Find where the given text appears and provide that cell's center as [X, Y] coordinate. 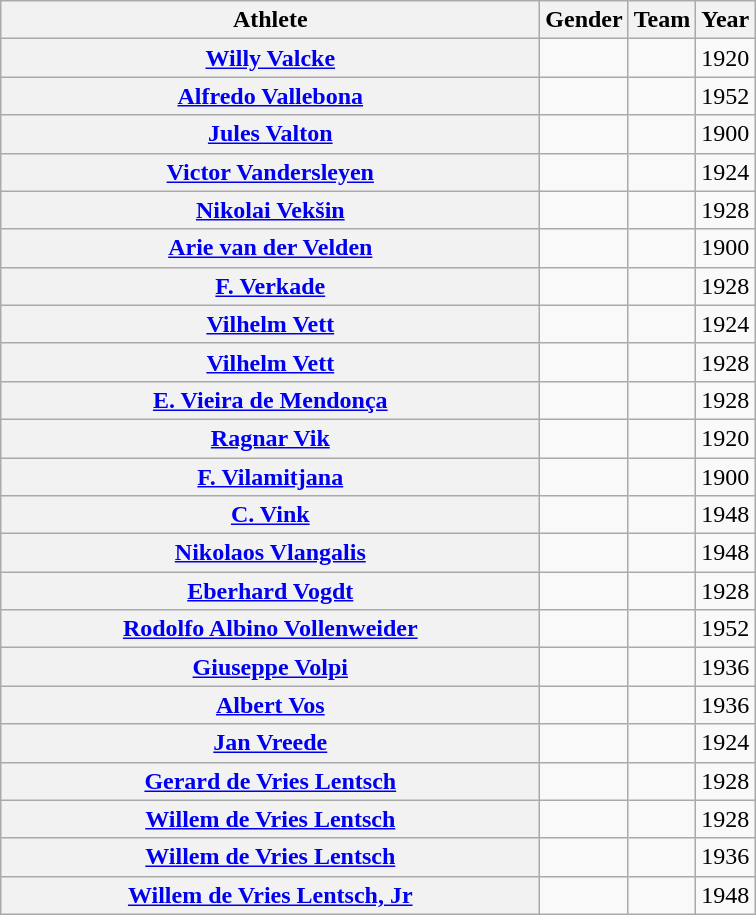
Willem de Vries Lentsch, Jr [270, 895]
Team [662, 20]
Jan Vreede [270, 743]
E. Vieira de Mendonça [270, 400]
Alfredo Vallebona [270, 96]
Arie van der Velden [270, 248]
Rodolfo Albino Vollenweider [270, 629]
Giuseppe Volpi [270, 667]
Gender [584, 20]
Year [726, 20]
F. Verkade [270, 286]
Nikolaos Vlangalis [270, 553]
Eberhard Vogdt [270, 591]
C. Vink [270, 515]
Gerard de Vries Lentsch [270, 781]
Nikolai Vekšin [270, 210]
Athlete [270, 20]
Victor Vandersleyen [270, 172]
Jules Valton [270, 134]
Willy Valcke [270, 58]
Albert Vos [270, 705]
F. Vilamitjana [270, 477]
Ragnar Vik [270, 438]
